Return [x, y] of the center of cell containing provided text 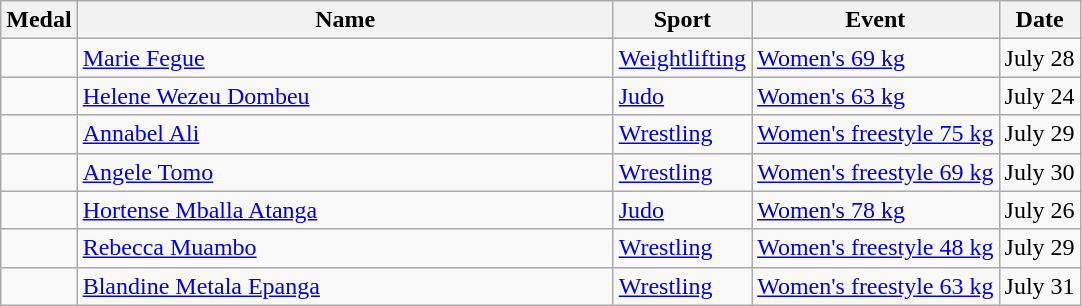
Name [345, 20]
Women's freestyle 75 kg [876, 134]
Marie Fegue [345, 58]
Rebecca Muambo [345, 248]
Date [1040, 20]
July 31 [1040, 286]
July 24 [1040, 96]
Women's freestyle 69 kg [876, 172]
Sport [682, 20]
Blandine Metala Epanga [345, 286]
Women's 78 kg [876, 210]
Weightlifting [682, 58]
July 30 [1040, 172]
Women's freestyle 48 kg [876, 248]
Women's 69 kg [876, 58]
Annabel Ali [345, 134]
Event [876, 20]
Women's 63 kg [876, 96]
July 28 [1040, 58]
Women's freestyle 63 kg [876, 286]
Hortense Mballa Atanga [345, 210]
July 26 [1040, 210]
Angele Tomo [345, 172]
Helene Wezeu Dombeu [345, 96]
Medal [39, 20]
